Capture the cell that displays the provided text and extract its (X, Y) central coordinate. 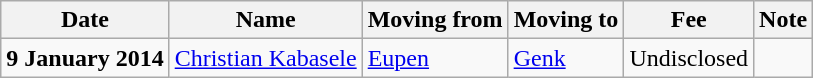
Moving from (435, 20)
Fee (689, 20)
Eupen (435, 58)
Undisclosed (689, 58)
Christian Kabasele (266, 58)
Note (784, 20)
Date (85, 20)
Genk (566, 58)
9 January 2014 (85, 58)
Name (266, 20)
Moving to (566, 20)
